Pinpoint the cell where the given text exists, returning its (x, y) midpoint coordinate. 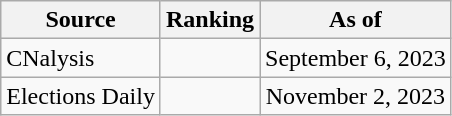
Source (81, 20)
CNalysis (81, 58)
September 6, 2023 (356, 58)
Elections Daily (81, 96)
Ranking (210, 20)
November 2, 2023 (356, 96)
As of (356, 20)
